Extract the (X, Y) coordinate from the center of the cell holding the provided text.  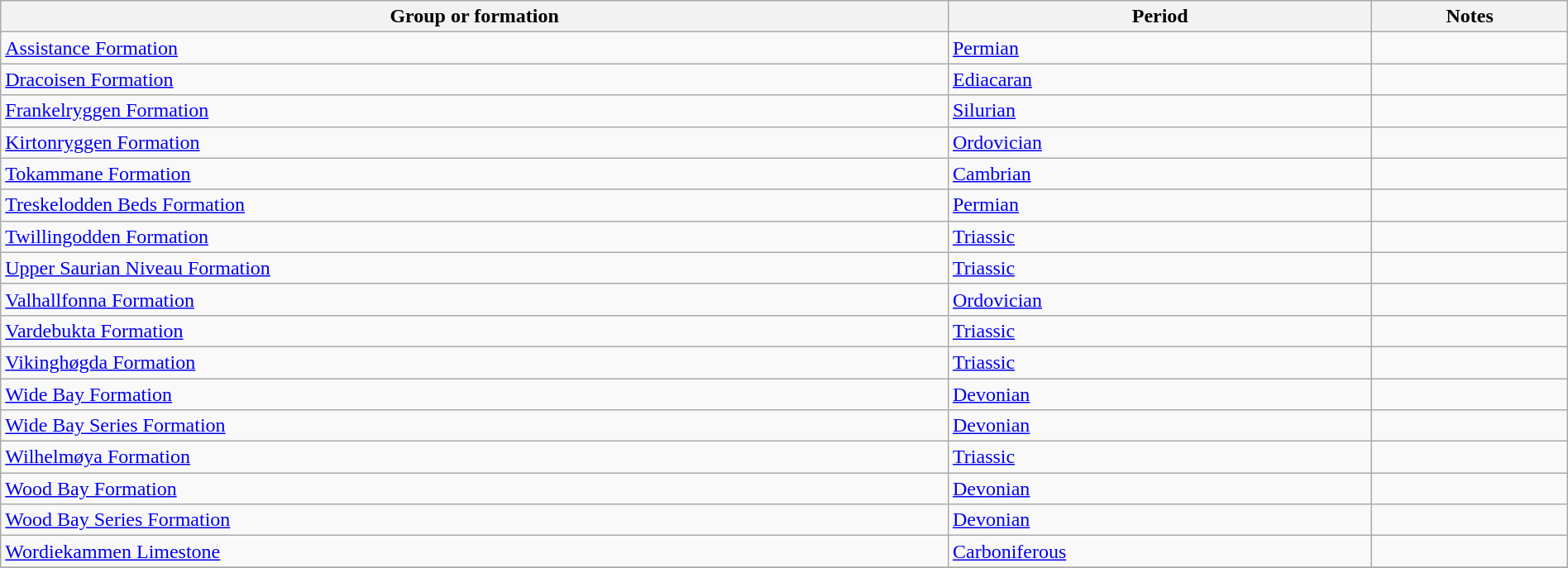
Period (1159, 17)
Vardebukta Formation (475, 331)
Dracoisen Formation (475, 79)
Treskelodden Beds Formation (475, 205)
Wide Bay Formation (475, 394)
Group or formation (475, 17)
Notes (1470, 17)
Ediacaran (1159, 79)
Valhallfonna Formation (475, 299)
Wood Bay Formation (475, 489)
Wide Bay Series Formation (475, 426)
Silurian (1159, 111)
Tokammane Formation (475, 174)
Carboniferous (1159, 551)
Assistance Formation (475, 48)
Vikinghøgda Formation (475, 362)
Upper Saurian Niveau Formation (475, 268)
Twillingodden Formation (475, 236)
Wilhelmøya Formation (475, 457)
Cambrian (1159, 174)
Wordiekammen Limestone (475, 551)
Frankelryggen Formation (475, 111)
Kirtonryggen Formation (475, 142)
Wood Bay Series Formation (475, 520)
